Search for the cell housing the specified text and yield its [X, Y] center coordinate. 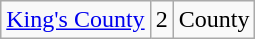
County [214, 20]
2 [162, 20]
King's County [76, 20]
